Determine the [X, Y] coordinate at the center of the cell enclosing the given text.  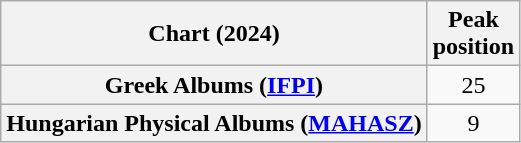
Hungarian Physical Albums (MAHASZ) [214, 123]
Greek Albums (IFPI) [214, 85]
Chart (2024) [214, 34]
9 [473, 123]
25 [473, 85]
Peakposition [473, 34]
